Identify which cell holds the provided text, then report its (x, y) central coordinate. 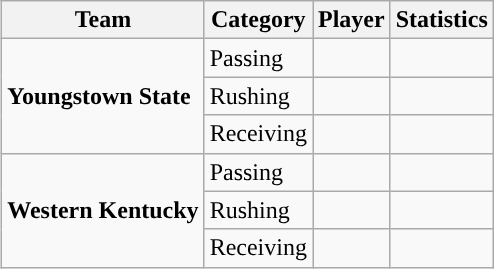
Youngstown State (103, 96)
Western Kentucky (103, 210)
Statistics (442, 20)
Player (351, 20)
Team (103, 20)
Category (258, 20)
